Return [x, y] of the center of cell containing provided text 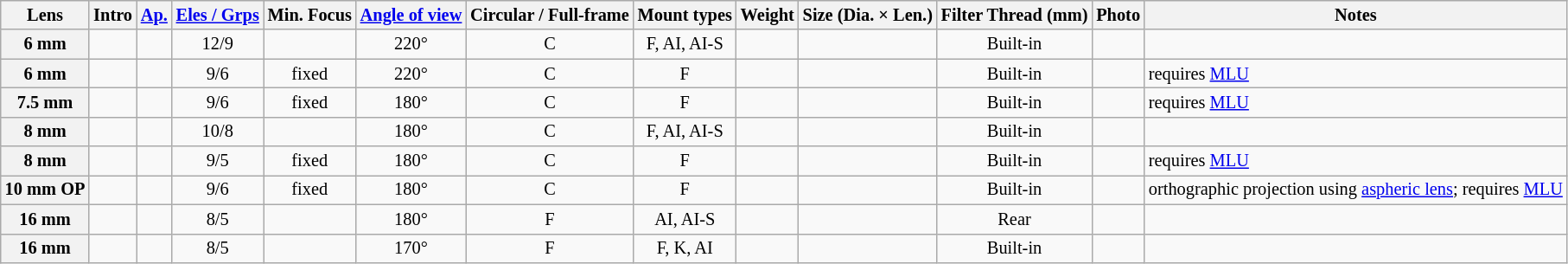
orthographic projection using aspheric lens; requires MLU [1355, 190]
Min. Focus [309, 15]
9/5 [218, 161]
Filter Thread (mm) [1015, 15]
Circular / Full-frame [550, 15]
Rear [1015, 219]
Intro [112, 15]
10 mm OP [45, 190]
170° [411, 248]
Eles / Grps [218, 15]
10/8 [218, 132]
Notes [1355, 15]
Photo [1119, 15]
Weight [768, 15]
Ap. [154, 15]
Angle of view [411, 15]
F, K, AI [685, 248]
Size (Dia. × Len.) [868, 15]
AI, AI-S [685, 219]
Lens [45, 15]
Mount types [685, 15]
12/9 [218, 44]
7.5 mm [45, 102]
